Determine the [X, Y] coordinate at the center of the cell enclosing the given text.  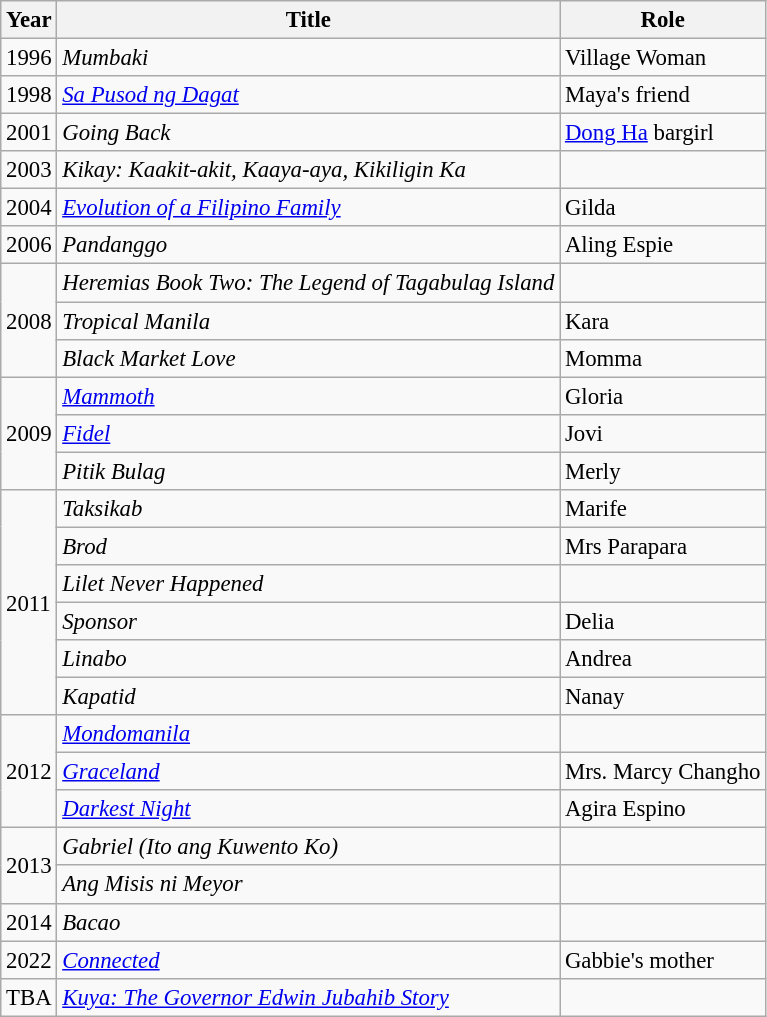
Merly [663, 471]
Marife [663, 509]
Gabbie's mother [663, 960]
2022 [29, 960]
1996 [29, 58]
Momma [663, 358]
Gloria [663, 396]
Going Back [308, 133]
TBA [29, 997]
Year [29, 20]
Mammoth [308, 396]
Heremias Book Two: The Legend of Tagabulag Island [308, 283]
Fidel [308, 433]
2003 [29, 170]
Agira Espino [663, 809]
Gabriel (Ito ang Kuwento Ko) [308, 847]
2011 [29, 603]
Sa Pusod ng Dagat [308, 95]
Taksikab [308, 509]
2006 [29, 245]
Mrs. Marcy Changho [663, 772]
Kikay: Kaakit-akit, Kaaya-aya, Kikiligin Ka [308, 170]
Role [663, 20]
Delia [663, 621]
Sponsor [308, 621]
Mumbaki [308, 58]
Title [308, 20]
Andrea [663, 659]
2001 [29, 133]
Kara [663, 321]
Lilet Never Happened [308, 584]
Kuya: The Governor Edwin Jubahib Story [308, 997]
2008 [29, 320]
Graceland [308, 772]
2014 [29, 922]
Linabo [308, 659]
Tropical Manila [308, 321]
Pitik Bulag [308, 471]
Jovi [663, 433]
Black Market Love [308, 358]
Evolution of a Filipino Family [308, 208]
Village Woman [663, 58]
Nanay [663, 697]
Mrs Parapara [663, 546]
Aling Espie [663, 245]
Darkest Night [308, 809]
2013 [29, 866]
2009 [29, 434]
1998 [29, 95]
Brod [308, 546]
Mondomanila [308, 734]
Connected [308, 960]
Maya's friend [663, 95]
2004 [29, 208]
Bacao [308, 922]
Pandanggo [308, 245]
Ang Misis ni Meyor [308, 885]
Gilda [663, 208]
2012 [29, 772]
Dong Ha bargirl [663, 133]
Kapatid [308, 697]
